Detect which cell encompasses the target text, then output its (X, Y) center coordinate. 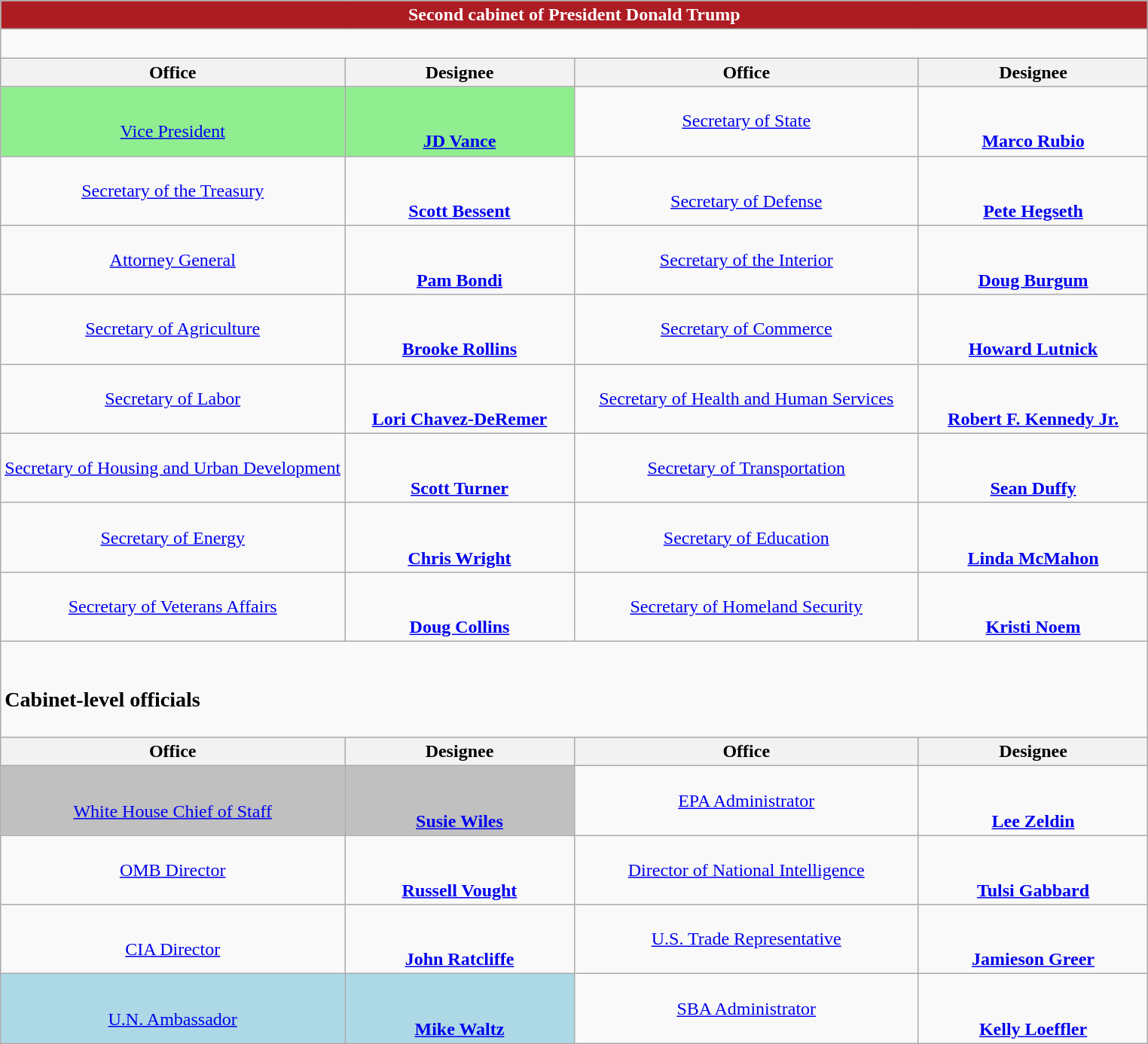
Pete Hegseth (1034, 191)
Linda McMahon (1034, 537)
Secretary of Energy (173, 537)
Robert F. Kennedy Jr. (1034, 398)
Lori Chavez-DeRemer (460, 398)
Sean Duffy (1034, 468)
Secretary of the Treasury (173, 191)
Pam Bondi (460, 260)
Director of National Intelligence (746, 870)
Howard Lutnick (1034, 329)
Scott Bessent (460, 191)
Attorney General (173, 260)
U.N. Ambassador (173, 1009)
CIA Director (173, 939)
Tulsi Gabbard (1034, 870)
Susie Wiles (460, 801)
Russell Vought (460, 870)
Lee Zeldin (1034, 801)
Mike Waltz (460, 1009)
Second cabinet of President Donald Trump (574, 15)
Secretary of Defense (746, 191)
Brooke Rollins (460, 329)
John Ratcliffe (460, 939)
SBA Administrator (746, 1009)
Secretary of Education (746, 537)
Doug Collins (460, 606)
Secretary of the Interior (746, 260)
White House Chief of Staff (173, 801)
Cabinet-level officials (574, 688)
Secretary of Labor (173, 398)
Vice President (173, 121)
Secretary of Health and Human Services (746, 398)
Kristi Noem (1034, 606)
Secretary of Transportation (746, 468)
Secretary of Agriculture (173, 329)
Scott Turner (460, 468)
JD Vance (460, 121)
Secretary of Housing and Urban Development (173, 468)
EPA Administrator (746, 801)
OMB Director (173, 870)
Secretary of Homeland Security (746, 606)
Kelly Loeffler (1034, 1009)
Doug Burgum (1034, 260)
Secretary of Veterans Affairs (173, 606)
Secretary of Commerce (746, 329)
Secretary of State (746, 121)
Marco Rubio (1034, 121)
U.S. Trade Representative (746, 939)
Jamieson Greer (1034, 939)
Chris Wright (460, 537)
